Return the (x, y) coordinate for the center point of the cell that contains the specified text.  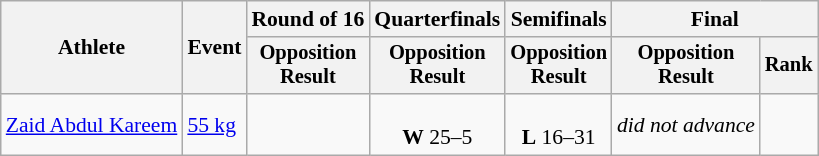
Rank (789, 66)
L 16–31 (558, 124)
did not advance (686, 124)
55 kg (214, 124)
Zaid Abdul Kareem (92, 124)
Athlete (92, 48)
Event (214, 48)
Round of 16 (308, 19)
Quarterfinals (437, 19)
Final (715, 19)
W 25–5 (437, 124)
Semifinals (558, 19)
